Return the (X, Y) coordinate for the center point of the cell that contains the specified text.  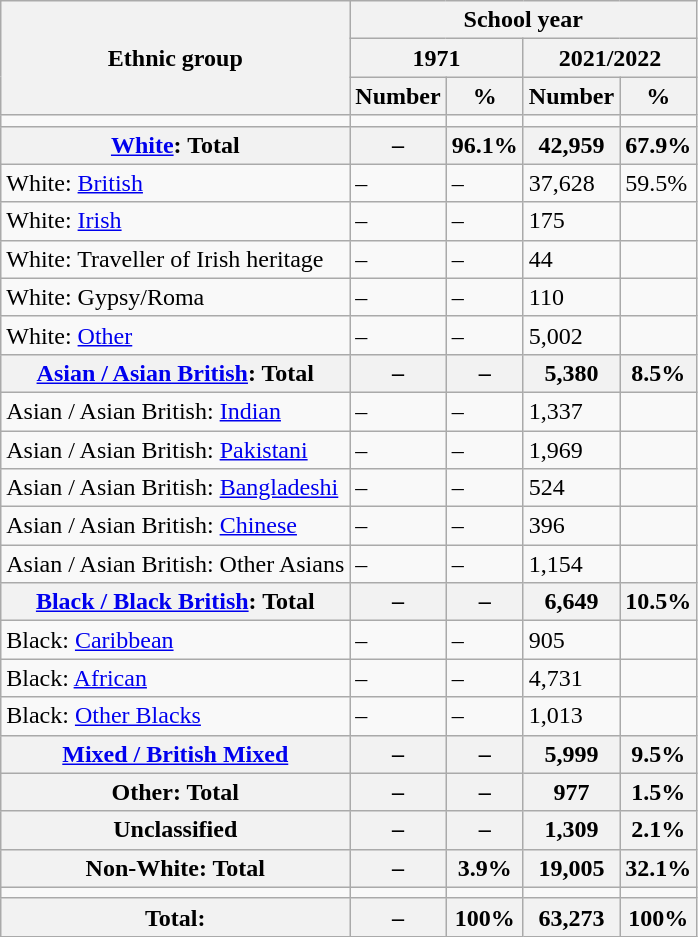
2021/2022 (610, 58)
4,731 (571, 678)
32.1% (658, 868)
1.5% (658, 792)
Mixed / British Mixed (176, 754)
67.9% (658, 145)
Asian / Asian British: Indian (176, 411)
905 (571, 640)
396 (571, 526)
Asian / Asian British: Bangladeshi (176, 488)
42,959 (571, 145)
3.9% (484, 868)
19,005 (571, 868)
524 (571, 488)
1,337 (571, 411)
5,380 (571, 373)
Ethnic group (176, 58)
977 (571, 792)
Black: Other Blacks (176, 716)
White: British (176, 183)
Asian / Asian British: Pakistani (176, 449)
School year (524, 20)
1971 (436, 58)
Non-White: Total (176, 868)
Black: African (176, 678)
Black: Caribbean (176, 640)
110 (571, 297)
59.5% (658, 183)
Asian / Asian British: Total (176, 373)
5,002 (571, 335)
63,273 (571, 917)
White: Irish (176, 221)
White: Other (176, 335)
1,154 (571, 564)
5,999 (571, 754)
2.1% (658, 830)
White: Traveller of Irish heritage (176, 259)
Other: Total (176, 792)
6,649 (571, 602)
Asian / Asian British: Other Asians (176, 564)
Black / Black British: Total (176, 602)
8.5% (658, 373)
10.5% (658, 602)
Unclassified (176, 830)
1,013 (571, 716)
1,309 (571, 830)
Asian / Asian British: Chinese (176, 526)
44 (571, 259)
96.1% (484, 145)
37,628 (571, 183)
White: Total (176, 145)
175 (571, 221)
1,969 (571, 449)
9.5% (658, 754)
Total: (176, 917)
White: Gypsy/Roma (176, 297)
